Detect which cell encompasses the target text, then output its (X, Y) center coordinate. 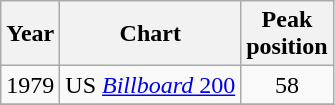
US Billboard 200 (150, 85)
Year (30, 34)
Chart (150, 34)
Peakposition (287, 34)
58 (287, 85)
1979 (30, 85)
